Output the (x, y) coordinate of the center of the cell containing the given text.  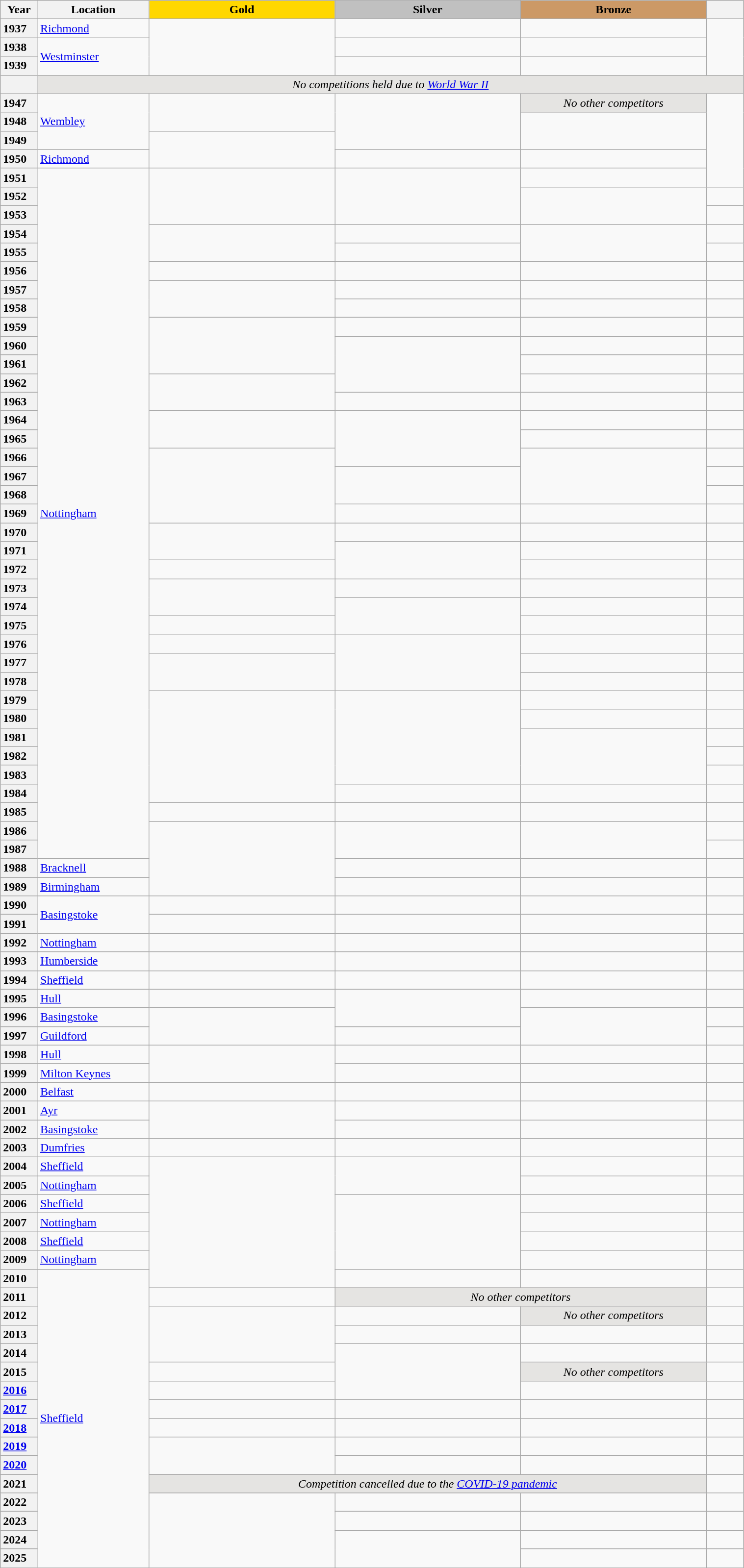
1967 (19, 476)
No competitions held due to World War II (390, 84)
1971 (19, 551)
1990 (19, 905)
1992 (19, 943)
Location (93, 10)
Dumfries (93, 1148)
1984 (19, 793)
1972 (19, 570)
2001 (19, 1110)
2010 (19, 1278)
Silver (428, 10)
Ayr (93, 1110)
Westminster (93, 56)
Bracknell (93, 868)
Belfast (93, 1092)
1996 (19, 1017)
Bronze (613, 10)
1968 (19, 495)
Birmingham (93, 887)
1975 (19, 625)
1999 (19, 1073)
1969 (19, 513)
2016 (19, 1390)
Humberside (93, 961)
1966 (19, 457)
1993 (19, 961)
1956 (19, 271)
1961 (19, 364)
1988 (19, 868)
1980 (19, 719)
2022 (19, 1502)
2008 (19, 1241)
Competition cancelled due to the COVID-19 pandemic (428, 1484)
2020 (19, 1465)
1978 (19, 681)
1986 (19, 831)
2014 (19, 1353)
1937 (19, 28)
Milton Keynes (93, 1073)
1973 (19, 588)
2012 (19, 1316)
2011 (19, 1297)
2005 (19, 1185)
2013 (19, 1334)
1939 (19, 66)
1962 (19, 383)
1982 (19, 756)
1991 (19, 924)
1983 (19, 774)
2009 (19, 1260)
1960 (19, 346)
2015 (19, 1371)
1938 (19, 47)
Guildford (93, 1036)
1989 (19, 887)
1952 (19, 196)
2003 (19, 1148)
1981 (19, 737)
1987 (19, 849)
1995 (19, 998)
1970 (19, 532)
2023 (19, 1521)
1949 (19, 140)
1965 (19, 439)
2006 (19, 1204)
1947 (19, 103)
2017 (19, 1409)
1997 (19, 1036)
1957 (19, 290)
2004 (19, 1167)
1976 (19, 644)
2019 (19, 1446)
2018 (19, 1428)
1998 (19, 1054)
1974 (19, 607)
1964 (19, 420)
2007 (19, 1222)
1955 (19, 252)
1959 (19, 327)
1979 (19, 700)
2000 (19, 1092)
Gold (242, 10)
2025 (19, 1558)
Wembley (93, 122)
2002 (19, 1129)
1985 (19, 812)
2021 (19, 1484)
1951 (19, 177)
1963 (19, 401)
1958 (19, 308)
2024 (19, 1540)
1953 (19, 215)
1950 (19, 159)
Year (19, 10)
1954 (19, 234)
1977 (19, 663)
1994 (19, 980)
1948 (19, 122)
